Return (x, y) of the center of cell containing provided text 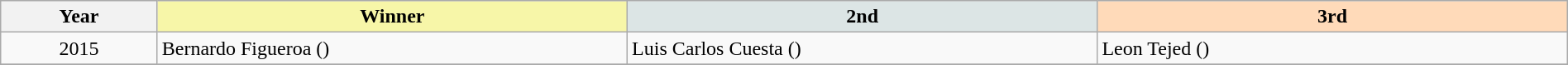
Winner (392, 17)
Year (79, 17)
Bernardo Figueroa () (392, 48)
Leon Tejed () (1332, 48)
3rd (1332, 17)
Luis Carlos Cuesta () (863, 48)
2015 (79, 48)
2nd (863, 17)
